Capture the cell that displays the provided text and extract its [x, y] central coordinate. 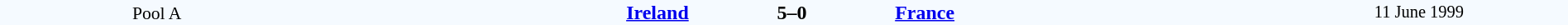
Pool A [157, 12]
Ireland [501, 12]
5–0 [791, 12]
11 June 1999 [1419, 12]
France [1082, 12]
